Detect which cell encompasses the target text, then output its (X, Y) center coordinate. 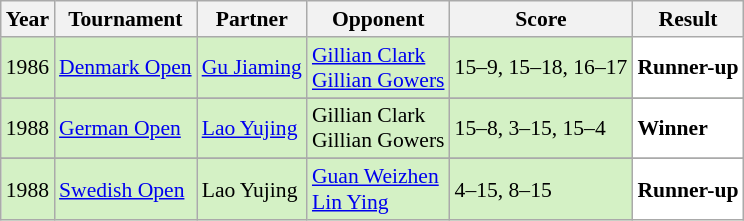
15–8, 3–15, 15–4 (542, 128)
Year (28, 19)
Gu Jiaming (252, 68)
Tournament (126, 19)
15–9, 15–18, 16–17 (542, 68)
4–15, 8–15 (542, 190)
Result (688, 19)
Winner (688, 128)
Partner (252, 19)
Denmark Open (126, 68)
Score (542, 19)
German Open (126, 128)
Opponent (378, 19)
1986 (28, 68)
Guan Weizhen Lin Ying (378, 190)
Swedish Open (126, 190)
